Return the [x, y] coordinate for the center point of the cell that contains the specified text.  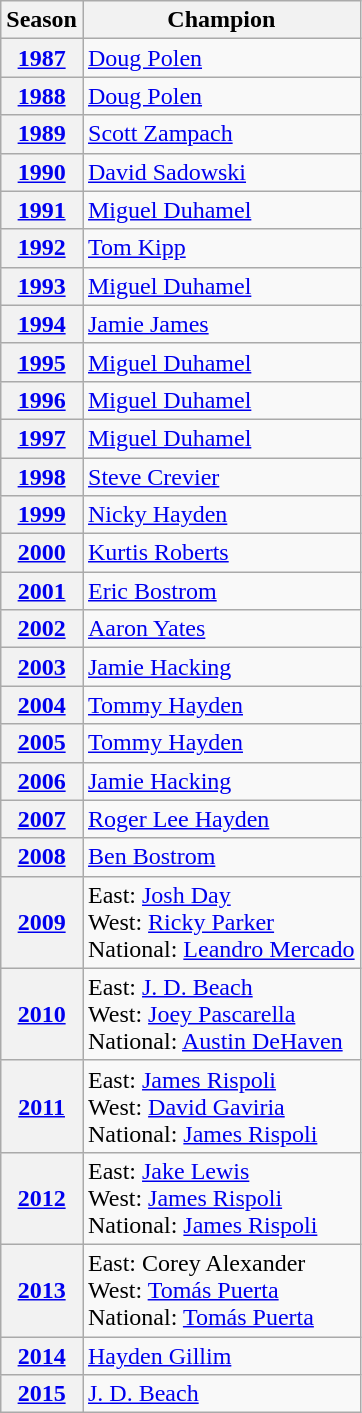
Tom Kipp [221, 248]
2003 [42, 667]
1997 [42, 438]
1990 [42, 172]
Jamie James [221, 324]
2012 [42, 1198]
Nicky Hayden [221, 515]
Season [42, 20]
Ben Bostrom [221, 857]
1991 [42, 210]
2010 [42, 1014]
East: J. D. BeachWest: Joey PascarellaNational: Austin DeHaven [221, 1014]
J. D. Beach [221, 1394]
1996 [42, 400]
1988 [42, 96]
1998 [42, 477]
2011 [42, 1106]
Kurtis Roberts [221, 553]
Steve Crevier [221, 477]
1995 [42, 362]
1994 [42, 324]
1993 [42, 286]
Hayden Gillim [221, 1355]
2014 [42, 1355]
Champion [221, 20]
Aaron Yates [221, 629]
2001 [42, 591]
1992 [42, 248]
2007 [42, 819]
2009 [42, 922]
David Sadowski [221, 172]
East: Josh DayWest: Ricky ParkerNational: Leandro Mercado [221, 922]
2005 [42, 743]
2006 [42, 781]
1989 [42, 134]
2004 [42, 705]
1987 [42, 58]
2000 [42, 553]
East: Corey AlexanderWest: Tomás PuertaNational: Tomás Puerta [221, 1290]
East: James RispoliWest: David GaviriaNational: James Rispoli [221, 1106]
2013 [42, 1290]
2015 [42, 1394]
Roger Lee Hayden [221, 819]
East: Jake LewisWest: James RispoliNational: James Rispoli [221, 1198]
Scott Zampach [221, 134]
Eric Bostrom [221, 591]
2002 [42, 629]
2008 [42, 857]
1999 [42, 515]
